Detect which cell encompasses the target text, then output its [x, y] center coordinate. 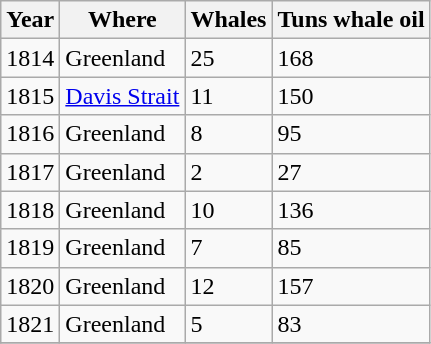
1814 [30, 58]
Year [30, 20]
7 [228, 248]
5 [228, 324]
1820 [30, 286]
25 [228, 58]
85 [351, 248]
150 [351, 96]
1818 [30, 210]
10 [228, 210]
1815 [30, 96]
12 [228, 286]
27 [351, 172]
2 [228, 172]
168 [351, 58]
Whales [228, 20]
8 [228, 134]
11 [228, 96]
83 [351, 324]
1819 [30, 248]
1816 [30, 134]
Tuns whale oil [351, 20]
Where [122, 20]
95 [351, 134]
1821 [30, 324]
Davis Strait [122, 96]
136 [351, 210]
157 [351, 286]
1817 [30, 172]
